Locate the cell with the specified text and output its (X, Y) center coordinate. 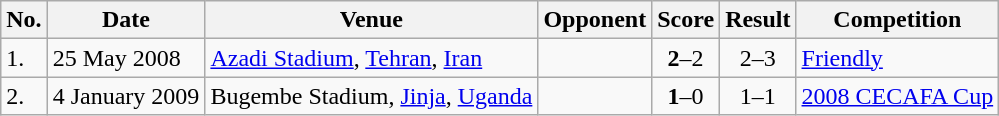
Result (758, 20)
Date (126, 20)
1. (24, 58)
25 May 2008 (126, 58)
4 January 2009 (126, 96)
2–3 (758, 58)
No. (24, 20)
2008 CECAFA Cup (898, 96)
Bugembe Stadium, Jinja, Uganda (372, 96)
Score (686, 20)
Azadi Stadium, Tehran, Iran (372, 58)
Friendly (898, 58)
Venue (372, 20)
1–1 (758, 96)
2. (24, 96)
1–0 (686, 96)
Competition (898, 20)
Opponent (595, 20)
2–2 (686, 58)
